Identify which cell holds the provided text, then report its (x, y) central coordinate. 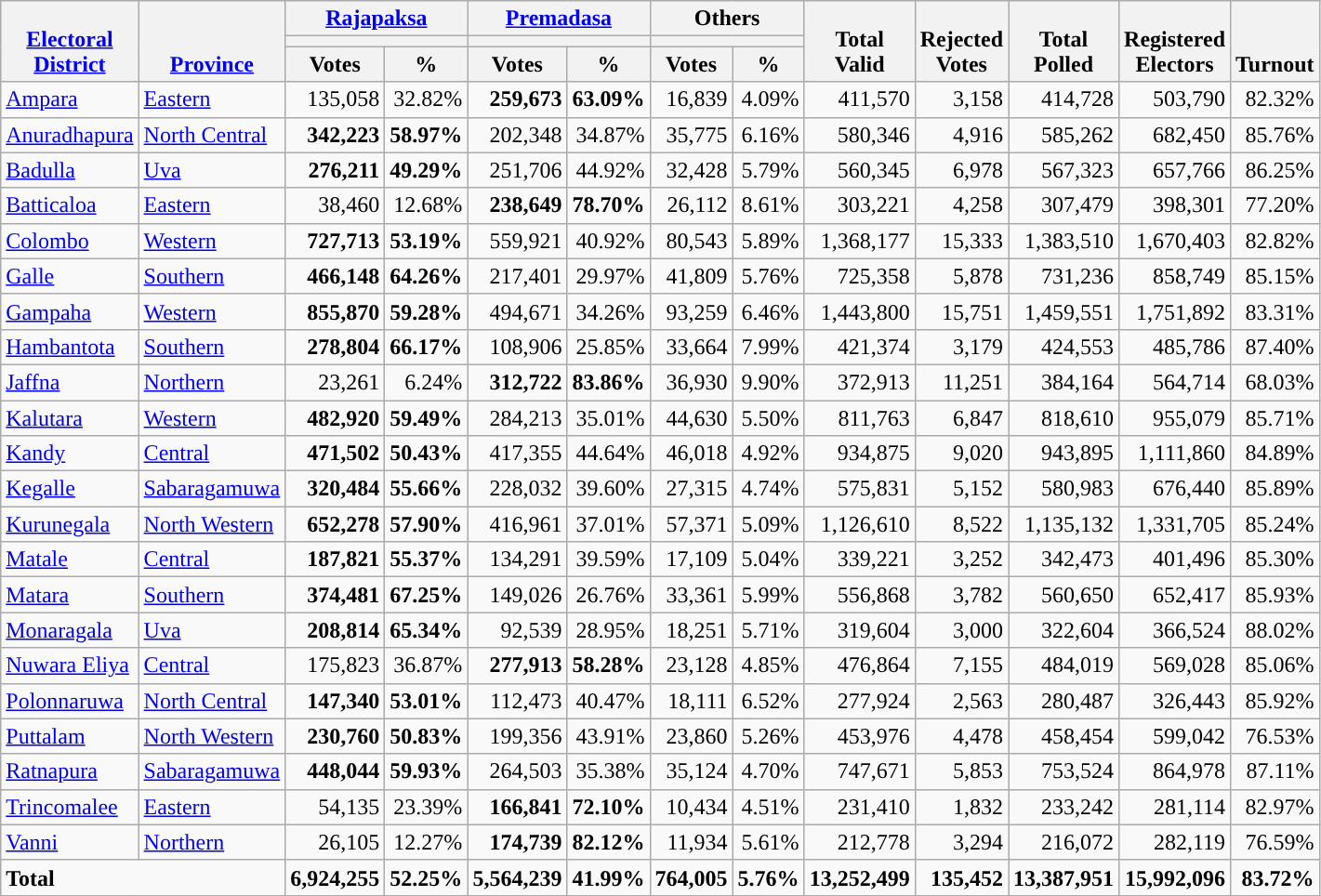
278,804 (335, 347)
5.09% (768, 524)
Kegalle (70, 489)
18,251 (692, 630)
13,252,499 (859, 877)
753,524 (1063, 771)
560,345 (859, 170)
85.15% (1275, 276)
29.97% (608, 276)
4.70% (768, 771)
482,920 (335, 417)
934,875 (859, 454)
32.82% (426, 99)
15,333 (961, 241)
Colombo (70, 241)
5,152 (961, 489)
682,450 (1175, 135)
5.89% (768, 241)
342,223 (335, 135)
580,983 (1063, 489)
Trincomalee (70, 807)
485,786 (1175, 347)
374,481 (335, 595)
599,042 (1175, 736)
471,502 (335, 454)
26.76% (608, 595)
342,473 (1063, 560)
82.32% (1275, 99)
55.66% (426, 489)
5,878 (961, 276)
Kalutara (70, 417)
28.95% (608, 630)
59.49% (426, 417)
Gampaha (70, 311)
5,853 (961, 771)
3,158 (961, 99)
18,111 (692, 701)
575,831 (859, 489)
15,751 (961, 311)
3,782 (961, 595)
Others (727, 19)
Polonnaruwa (70, 701)
17,109 (692, 560)
57.90% (426, 524)
5.26% (768, 736)
251,706 (517, 170)
747,671 (859, 771)
212,778 (859, 842)
77.20% (1275, 205)
564,714 (1175, 382)
3,179 (961, 347)
858,749 (1175, 276)
68.03% (1275, 382)
84.89% (1275, 454)
83.31% (1275, 311)
85.76% (1275, 135)
Matale (70, 560)
8,522 (961, 524)
652,278 (335, 524)
199,356 (517, 736)
372,913 (859, 382)
23,128 (692, 665)
855,870 (335, 311)
560,650 (1063, 595)
76.59% (1275, 842)
66.17% (426, 347)
6.16% (768, 135)
58.28% (608, 665)
259,673 (517, 99)
208,814 (335, 630)
85.24% (1275, 524)
Anuradhapura (70, 135)
Kandy (70, 454)
Jaffna (70, 382)
811,763 (859, 417)
Ratnapura (70, 771)
43.91% (608, 736)
312,722 (517, 382)
319,604 (859, 630)
202,348 (517, 135)
1,331,705 (1175, 524)
147,340 (335, 701)
187,821 (335, 560)
4.74% (768, 489)
864,978 (1175, 771)
35.38% (608, 771)
1,832 (961, 807)
421,374 (859, 347)
731,236 (1063, 276)
414,728 (1063, 99)
3,294 (961, 842)
12.27% (426, 842)
86.25% (1275, 170)
652,417 (1175, 595)
1,383,510 (1063, 241)
32,428 (692, 170)
416,961 (517, 524)
37.01% (608, 524)
8.61% (768, 205)
TotalPolled (1063, 41)
64.26% (426, 276)
484,019 (1063, 665)
282,119 (1175, 842)
RejectedVotes (961, 41)
585,262 (1063, 135)
Vanni (70, 842)
175,823 (335, 665)
72.10% (608, 807)
366,524 (1175, 630)
5.61% (768, 842)
40.47% (608, 701)
41,809 (692, 276)
4,916 (961, 135)
458,454 (1063, 736)
41.99% (608, 877)
Ampara (70, 99)
Batticaloa (70, 205)
764,005 (692, 877)
3,000 (961, 630)
38,460 (335, 205)
11,934 (692, 842)
453,976 (859, 736)
727,713 (335, 241)
6.46% (768, 311)
59.93% (426, 771)
53.01% (426, 701)
569,028 (1175, 665)
88.02% (1275, 630)
16,839 (692, 99)
85.06% (1275, 665)
1,443,800 (859, 311)
398,301 (1175, 205)
4.92% (768, 454)
1,751,892 (1175, 311)
4.85% (768, 665)
2,563 (961, 701)
280,487 (1063, 701)
326,443 (1175, 701)
6,847 (961, 417)
Province (212, 41)
36,930 (692, 382)
58.97% (426, 135)
284,213 (517, 417)
Puttalam (70, 736)
149,026 (517, 595)
12.68% (426, 205)
277,913 (517, 665)
26,105 (335, 842)
35,124 (692, 771)
26,112 (692, 205)
83.72% (1275, 877)
384,164 (1063, 382)
Monaragala (70, 630)
Kurunegala (70, 524)
233,242 (1063, 807)
217,401 (517, 276)
78.70% (608, 205)
82.82% (1275, 241)
174,739 (517, 842)
76.53% (1275, 736)
1,135,132 (1063, 524)
676,440 (1175, 489)
476,864 (859, 665)
82.12% (608, 842)
92,539 (517, 630)
Turnout (1275, 41)
34.87% (608, 135)
135,058 (335, 99)
Premadasa (559, 19)
83.86% (608, 382)
9,020 (961, 454)
25.85% (608, 347)
87.11% (1275, 771)
4.09% (768, 99)
1,126,610 (859, 524)
87.40% (1275, 347)
503,790 (1175, 99)
231,410 (859, 807)
276,211 (335, 170)
303,221 (859, 205)
65.34% (426, 630)
ElectoralDistrict (70, 41)
5.79% (768, 170)
494,671 (517, 311)
264,503 (517, 771)
85.89% (1275, 489)
9.90% (768, 382)
85.93% (1275, 595)
49.29% (426, 170)
63.09% (608, 99)
5.71% (768, 630)
39.59% (608, 560)
52.25% (426, 877)
27,315 (692, 489)
411,570 (859, 99)
23,261 (335, 382)
401,496 (1175, 560)
7,155 (961, 665)
657,766 (1175, 170)
23,860 (692, 736)
320,484 (335, 489)
5.04% (768, 560)
230,760 (335, 736)
238,649 (517, 205)
818,610 (1063, 417)
Matara (70, 595)
85.92% (1275, 701)
1,368,177 (859, 241)
228,032 (517, 489)
4,258 (961, 205)
44.92% (608, 170)
166,841 (517, 807)
1,459,551 (1063, 311)
108,906 (517, 347)
556,868 (859, 595)
216,072 (1063, 842)
40.92% (608, 241)
Total (143, 877)
13,387,951 (1063, 877)
112,473 (517, 701)
943,895 (1063, 454)
Badulla (70, 170)
135,452 (961, 877)
33,664 (692, 347)
93,259 (692, 311)
6,978 (961, 170)
Hambantota (70, 347)
307,479 (1063, 205)
322,604 (1063, 630)
417,355 (517, 454)
6.24% (426, 382)
134,291 (517, 560)
44.64% (608, 454)
567,323 (1063, 170)
5,564,239 (517, 877)
82.97% (1275, 807)
955,079 (1175, 417)
5.50% (768, 417)
39.60% (608, 489)
50.83% (426, 736)
339,221 (859, 560)
55.37% (426, 560)
4,478 (961, 736)
Nuwara Eliya (70, 665)
580,346 (859, 135)
448,044 (335, 771)
Galle (70, 276)
15,992,096 (1175, 877)
10,434 (692, 807)
725,358 (859, 276)
7.99% (768, 347)
11,251 (961, 382)
6.52% (768, 701)
54,135 (335, 807)
466,148 (335, 276)
1,670,403 (1175, 241)
50.43% (426, 454)
44,630 (692, 417)
33,361 (692, 595)
TotalValid (859, 41)
6,924,255 (335, 877)
35.01% (608, 417)
4.51% (768, 807)
277,924 (859, 701)
23.39% (426, 807)
59.28% (426, 311)
35,775 (692, 135)
RegisteredElectors (1175, 41)
Rajapaksa (376, 19)
1,111,860 (1175, 454)
281,114 (1175, 807)
85.71% (1275, 417)
34.26% (608, 311)
46,018 (692, 454)
424,553 (1063, 347)
85.30% (1275, 560)
559,921 (517, 241)
67.25% (426, 595)
3,252 (961, 560)
57,371 (692, 524)
36.87% (426, 665)
80,543 (692, 241)
5.99% (768, 595)
53.19% (426, 241)
